Determine the (X, Y) coordinate at the center of the cell enclosing the given text.  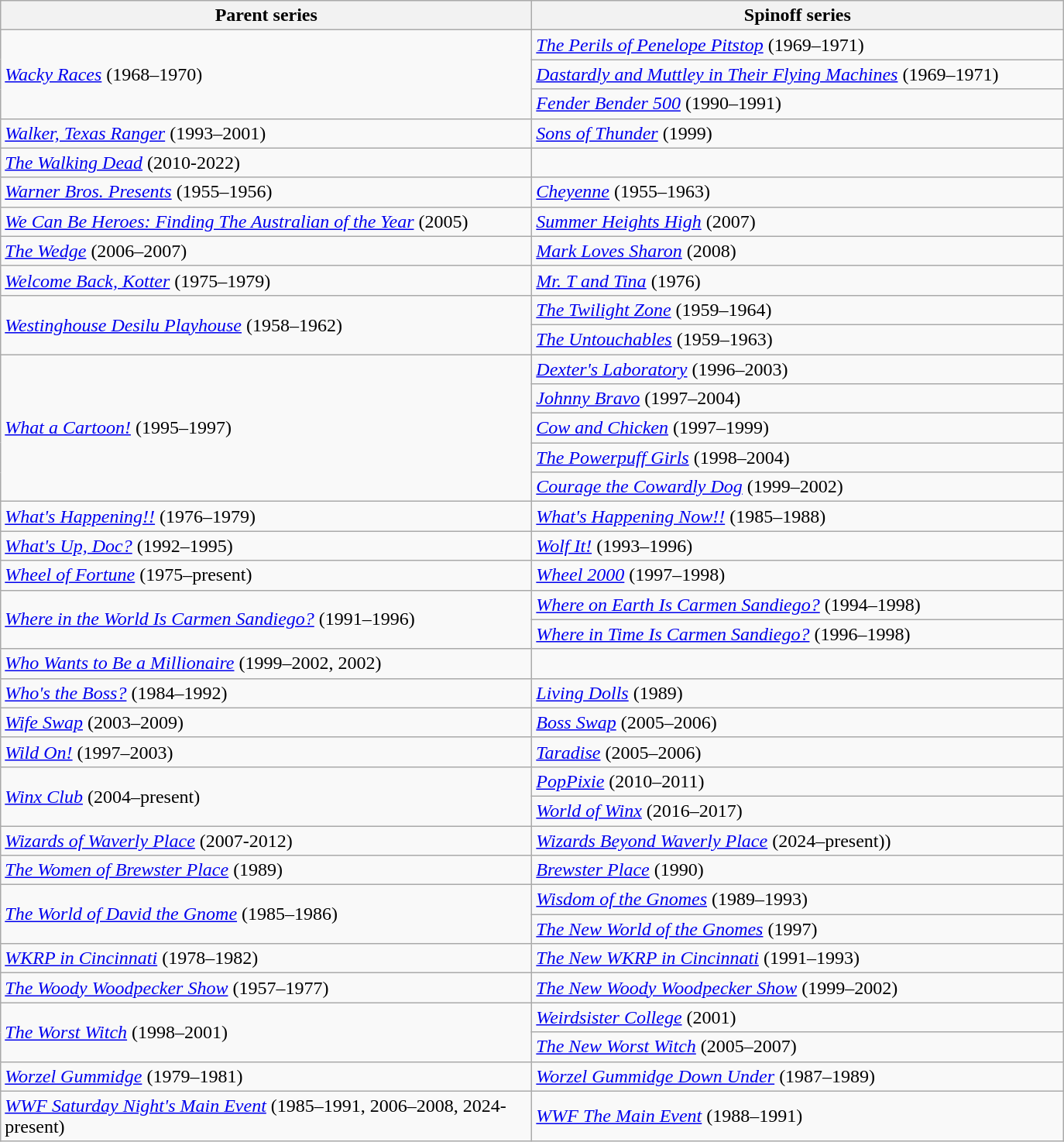
PopPixie (2010–2011) (798, 781)
Warner Bros. Presents (1955–1956) (266, 192)
Winx Club (2004–present) (266, 796)
What's Happening Now!! (1985–1988) (798, 516)
What's Up, Doc? (1992–1995) (266, 546)
Who's the Boss? (1984–1992) (266, 693)
The Untouchables (1959–1963) (798, 339)
Cow and Chicken (1997–1999) (798, 428)
The Women of Brewster Place (1989) (266, 870)
Fender Bender 500 (1990–1991) (798, 104)
Wolf It! (1993–1996) (798, 546)
Welcome Back, Kotter (1975–1979) (266, 280)
The Worst Witch (1998–2001) (266, 1032)
WWF Saturday Night's Main Event (1985–1991, 2006–2008, 2024-present) (266, 1116)
The Walking Dead (2010-2022) (266, 163)
What's Happening!! (1976–1979) (266, 516)
The World of David the Gnome (1985–1986) (266, 914)
Worzel Gummidge (1979–1981) (266, 1076)
Living Dolls (1989) (798, 693)
Walker, Texas Ranger (1993–2001) (266, 133)
Wheel of Fortune (1975–present) (266, 575)
The Powerpuff Girls (1998–2004) (798, 458)
Johnny Bravo (1997–2004) (798, 399)
Who Wants to Be a Millionaire (1999–2002, 2002) (266, 664)
The New WKRP in Cincinnati (1991–1993) (798, 959)
The New World of the Gnomes (1997) (798, 929)
Westinghouse Desilu Playhouse (1958–1962) (266, 324)
Dastardly and Muttley in Their Flying Machines (1969–1971) (798, 74)
Sons of Thunder (1999) (798, 133)
Wisdom of the Gnomes (1989–1993) (798, 900)
WKRP in Cincinnati (1978–1982) (266, 959)
Wife Swap (2003–2009) (266, 722)
Where in the World Is Carmen Sandiego? (1991–1996) (266, 619)
Mark Loves Sharon (2008) (798, 251)
Where on Earth Is Carmen Sandiego? (1994–1998) (798, 605)
World of Winx (2016–2017) (798, 811)
The New Woody Woodpecker Show (1999–2002) (798, 988)
Wizards Beyond Waverly Place (2024–present)) (798, 840)
Spinoff series (798, 15)
The Twilight Zone (1959–1964) (798, 310)
WWF The Main Event (1988–1991) (798, 1116)
Cheyenne (1955–1963) (798, 192)
Summer Heights High (2007) (798, 221)
The Wedge (2006–2007) (266, 251)
Courage the Cowardly Dog (1999–2002) (798, 487)
Where in Time Is Carmen Sandiego? (1996–1998) (798, 634)
Mr. T and Tina (1976) (798, 280)
Taradise (2005–2006) (798, 752)
The Perils of Penelope Pitstop (1969–1971) (798, 45)
The New Worst Witch (2005–2007) (798, 1047)
Wizards of Waverly Place (2007-2012) (266, 840)
Worzel Gummidge Down Under (1987–1989) (798, 1076)
The Woody Woodpecker Show (1957–1977) (266, 988)
Weirdsister College (2001) (798, 1017)
Brewster Place (1990) (798, 870)
Parent series (266, 15)
What a Cartoon! (1995–1997) (266, 428)
Wild On! (1997–2003) (266, 752)
Dexter's Laboratory (1996–2003) (798, 369)
Boss Swap (2005–2006) (798, 722)
Wheel 2000 (1997–1998) (798, 575)
Wacky Races (1968–1970) (266, 74)
We Can Be Heroes: Finding The Australian of the Year (2005) (266, 221)
